For the text-containing cell, return its midpoint in [X, Y] coordinate format. 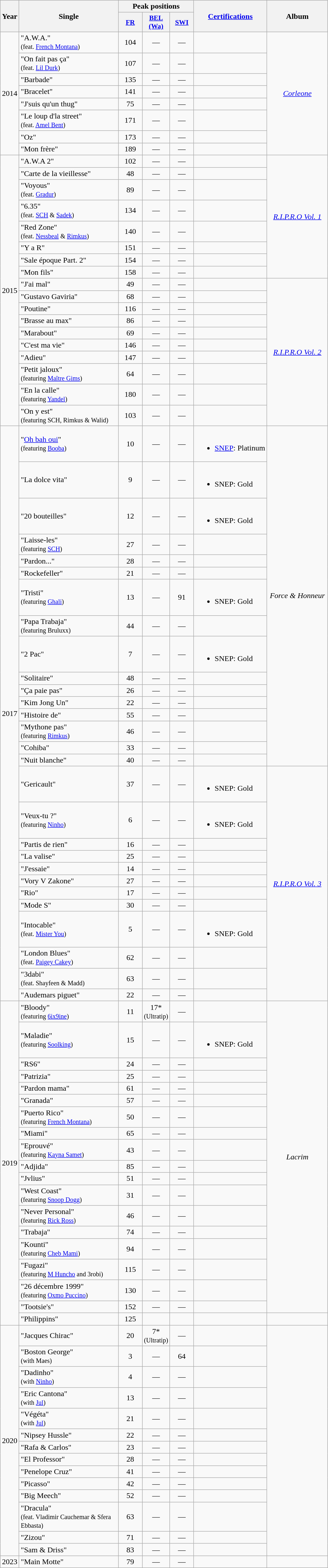
"Kounti" (featuring Cheb Mami) [69, 1249]
"On fait pas ça" (feat. Lil Durk) [69, 63]
134 [130, 211]
"Rockefeller" [69, 573]
"Adjida" [69, 1166]
"Dadinho" (with Ninho) [69, 1377]
"Philippins" [69, 1319]
"Brasse au max" [69, 321]
"Eprouvé" (featuring Kayna Samet) [69, 1150]
"Gericault" [69, 784]
16 [130, 844]
"Mon frère" [69, 149]
12 [130, 516]
"20 bouteilles" [69, 516]
"2 Pac" [69, 654]
"Maladie" (featuring Soolking) [69, 1040]
"Y a R" [69, 248]
115 [130, 1270]
FR [130, 22]
"Barbade" [69, 80]
"C'est ma vie" [69, 345]
"Mode S" [69, 905]
103 [130, 415]
"Végéta" (with Jul) [69, 1418]
154 [130, 260]
146 [130, 345]
107 [130, 63]
"Nuit blanche" [69, 760]
42 [130, 1484]
23 [130, 1447]
86 [130, 321]
"London Blues"(feat. Paigey Cakey) [69, 958]
"Boston George" (with Maes) [69, 1357]
94 [130, 1249]
116 [130, 309]
"Cohiba" [69, 748]
"La valise" [69, 857]
41 [130, 1472]
"Dracula"(feat. Vladimir Cauchemar & Sfera Ebbasta) [69, 1517]
"Papa Trabaja" (featuring Bruluxx) [69, 626]
51 [130, 1179]
"Oz" [69, 137]
74 [130, 1232]
151 [130, 248]
31 [130, 1195]
"Nipsey Hussle" [69, 1435]
61 [130, 1088]
15 [130, 1040]
62 [130, 958]
Year [10, 16]
"3dabi"(feat. Shayfeen & Madd) [69, 978]
R.I.P.R.O Vol. 2 [297, 352]
"Ça paie pas" [69, 690]
135 [130, 80]
2019 [10, 1163]
125 [130, 1319]
"Le loup d'la street" (feat. Amel Bent) [69, 120]
189 [130, 149]
2017 [10, 714]
"RS6" [69, 1064]
7 [130, 654]
"Zizou" [69, 1537]
R.I.P.R.O Vol. 1 [297, 217]
"Big Meech" [69, 1496]
"Adieu" [69, 357]
3 [130, 1357]
"Main Motte" [69, 1562]
"Granada" [69, 1101]
"Vory V Zakone" [69, 881]
71 [130, 1537]
"J'ai mal" [69, 284]
147 [130, 357]
"Laisse-les" (featuring SCH) [69, 544]
40 [130, 760]
"On y est" (featuring SCH, Rimkus & Walid) [69, 415]
"Bracelet" [69, 92]
"Poutine" [69, 309]
"J'suis qu'un thug" [69, 104]
Peak positions [156, 6]
4 [130, 1377]
"El Professor" [69, 1459]
"Audemars piguet" [69, 995]
6 [130, 820]
"Veux-tu ?"(featuring Ninho) [69, 820]
57 [130, 1101]
"Sam & Driss" [69, 1549]
171 [130, 120]
R.I.P.R.O Vol. 3 [297, 884]
11 [130, 1011]
55 [130, 715]
141 [130, 92]
44 [130, 626]
Lacrim [297, 1157]
130 [130, 1290]
89 [130, 190]
"Tootsie's" [69, 1307]
173 [130, 137]
Album [297, 16]
102 [130, 161]
"Picasso" [69, 1484]
"6.35"(feat. SCH & Sadek) [69, 211]
26 [130, 690]
Single [69, 16]
49 [130, 284]
"Sale époque Part. 2" [69, 260]
"Bloody" (featuring 6ix9ine) [69, 1011]
"La dolce vita" [69, 480]
37 [130, 784]
65 [130, 1134]
91 [182, 597]
"Red Zone"(feat. Nessbeal & Rimkus) [69, 231]
17*(Ultratip) [156, 1011]
"Marabout" [69, 333]
"Patrizia" [69, 1076]
"Petit jaloux"(featuring Maître Gims) [69, 374]
"Rafa & Carlos" [69, 1447]
SNEP: Platinum [230, 444]
BEL (Wa) [156, 22]
5 [130, 929]
"Intocable"(feat. Mister You) [69, 929]
85 [130, 1166]
Certifications [230, 16]
"26 décembre 1999" (featuring Oxmo Puccino) [69, 1290]
SWI [182, 22]
79 [130, 1562]
24 [130, 1064]
2014 [10, 94]
"Gustavo Gaviria" [69, 296]
"Carte de la vieillesse" [69, 173]
"West Coast" (featuring Snoop Dogg) [69, 1195]
14 [130, 869]
"Solitaire" [69, 678]
"A.W.A." (feat. French Montana) [69, 42]
83 [130, 1549]
"Voyous"(feat. Gradur) [69, 190]
"Kim Jong Un" [69, 703]
43 [130, 1150]
"Jvlius" [69, 1179]
"J'essaie" [69, 869]
104 [130, 42]
"A.W.A 2" [69, 161]
17 [130, 893]
"Never Personal" (featuring Rick Ross) [69, 1216]
Force & Honneur [297, 596]
"Trabaja" [69, 1232]
"Pardon..." [69, 561]
75 [130, 104]
68 [130, 296]
30 [130, 905]
2020 [10, 1441]
7*(Ultratip) [156, 1335]
"Puerto Rico" (featuring French Montana) [69, 1117]
10 [130, 444]
"Mon fils" [69, 272]
"Mythone pas" (featuring Rimkus) [69, 731]
180 [130, 394]
33 [130, 748]
20 [130, 1335]
"Miami" [69, 1134]
"En la calle" (featuring Yandel) [69, 394]
"Oh bah oui" (featuring Booba) [69, 444]
69 [130, 333]
"Fugazi" (featuring M Huncho and 3robi) [69, 1270]
52 [130, 1496]
"Penelope Cruz" [69, 1472]
152 [130, 1307]
50 [130, 1117]
"Partis de rien" [69, 844]
158 [130, 272]
9 [130, 480]
"Tristi" (featuring Ghali) [69, 597]
"Histoire de" [69, 715]
"Pardon mama" [69, 1088]
2015 [10, 290]
"Rio" [69, 893]
140 [130, 231]
2023 [10, 1562]
Corleone [297, 94]
"Eric Cantona" (with Jul) [69, 1398]
"Jacques Chirac" [69, 1335]
